Detect which cell encompasses the target text, then output its (X, Y) center coordinate. 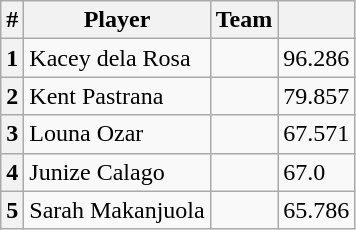
79.857 (316, 96)
Player (117, 20)
Louna Ozar (117, 134)
4 (12, 172)
96.286 (316, 58)
67.0 (316, 172)
Junize Calago (117, 172)
# (12, 20)
Sarah Makanjuola (117, 210)
1 (12, 58)
Kent Pastrana (117, 96)
3 (12, 134)
65.786 (316, 210)
Team (244, 20)
67.571 (316, 134)
2 (12, 96)
Kacey dela Rosa (117, 58)
5 (12, 210)
